Capture the cell that displays the provided text and extract its [x, y] central coordinate. 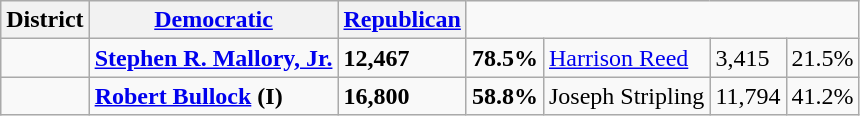
Joseph Stripling [626, 96]
16,800 [402, 96]
Harrison Reed [626, 58]
78.5% [504, 58]
Stephen R. Mallory, Jr. [214, 58]
Republican [402, 20]
58.8% [504, 96]
District [45, 20]
11,794 [748, 96]
12,467 [402, 58]
Democratic [214, 20]
21.5% [822, 58]
41.2% [822, 96]
3,415 [748, 58]
Robert Bullock (I) [214, 96]
